Return the [x, y] coordinate for the center point of the cell that contains the specified text.  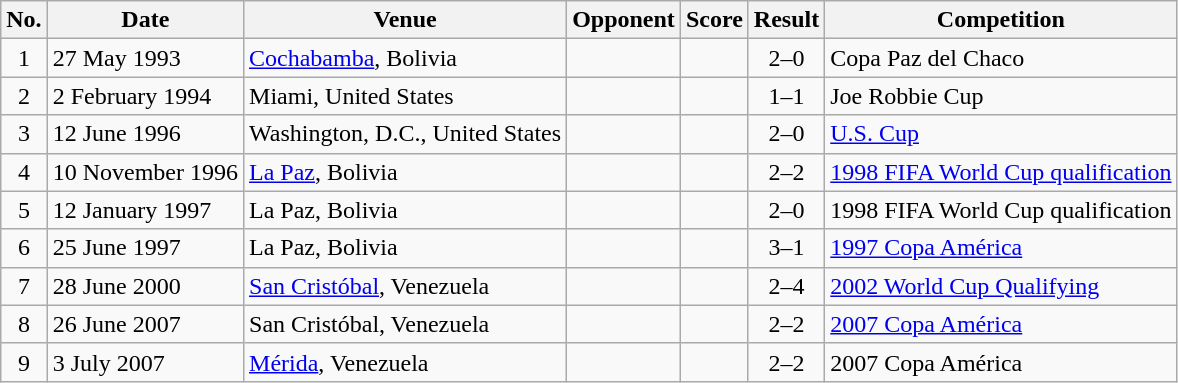
Opponent [624, 20]
3 [24, 134]
5 [24, 210]
6 [24, 248]
Mérida, Venezuela [406, 362]
Date [145, 20]
10 November 1996 [145, 172]
Miami, United States [406, 96]
28 June 2000 [145, 286]
Result [786, 20]
No. [24, 20]
U.S. Cup [1001, 134]
26 June 2007 [145, 324]
1997 Copa América [1001, 248]
Score [714, 20]
Washington, D.C., United States [406, 134]
9 [24, 362]
7 [24, 286]
Copa Paz del Chaco [1001, 58]
12 January 1997 [145, 210]
2002 World Cup Qualifying [1001, 286]
2 [24, 96]
Joe Robbie Cup [1001, 96]
2 February 1994 [145, 96]
3 July 2007 [145, 362]
1 [24, 58]
3–1 [786, 248]
Cochabamba, Bolivia [406, 58]
2–4 [786, 286]
Venue [406, 20]
8 [24, 324]
25 June 1997 [145, 248]
1–1 [786, 96]
Competition [1001, 20]
4 [24, 172]
27 May 1993 [145, 58]
12 June 1996 [145, 134]
